Pinpoint the cell where the given text exists, returning its (x, y) midpoint coordinate. 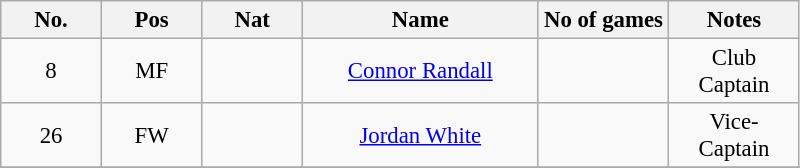
No. (52, 20)
Pos (152, 20)
FW (152, 136)
No of games (604, 20)
8 (52, 72)
Jordan White (421, 136)
26 (52, 136)
Nat (252, 20)
MF (152, 72)
Name (421, 20)
Notes (734, 20)
Club Captain (734, 72)
Vice-Captain (734, 136)
Connor Randall (421, 72)
